Return [X, Y] of the center of cell containing provided text 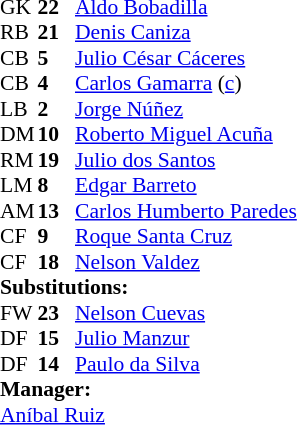
Julio Manzur [186, 339]
19 [57, 160]
Julio César Cáceres [186, 58]
Roque Santa Cruz [186, 237]
15 [57, 339]
5 [57, 58]
Substitutions: [148, 287]
Manager: [148, 389]
Carlos Gamarra (c) [186, 83]
23 [57, 313]
8 [57, 185]
10 [57, 135]
Denis Caniza [186, 33]
14 [57, 364]
Edgar Barreto [186, 185]
2 [57, 109]
Julio dos Santos [186, 160]
9 [57, 237]
RB [19, 33]
Jorge Núñez [186, 109]
RM [19, 160]
LB [19, 109]
Nelson Valdez [186, 262]
Paulo da Silva [186, 364]
AM [19, 211]
4 [57, 83]
21 [57, 33]
18 [57, 262]
Nelson Cuevas [186, 313]
LM [19, 185]
FW [19, 313]
Roberto Miguel Acuña [186, 135]
Carlos Humberto Paredes [186, 211]
DM [19, 135]
13 [57, 211]
